Scan for the cell matching the given text and deliver its (X, Y) coordinate at center. 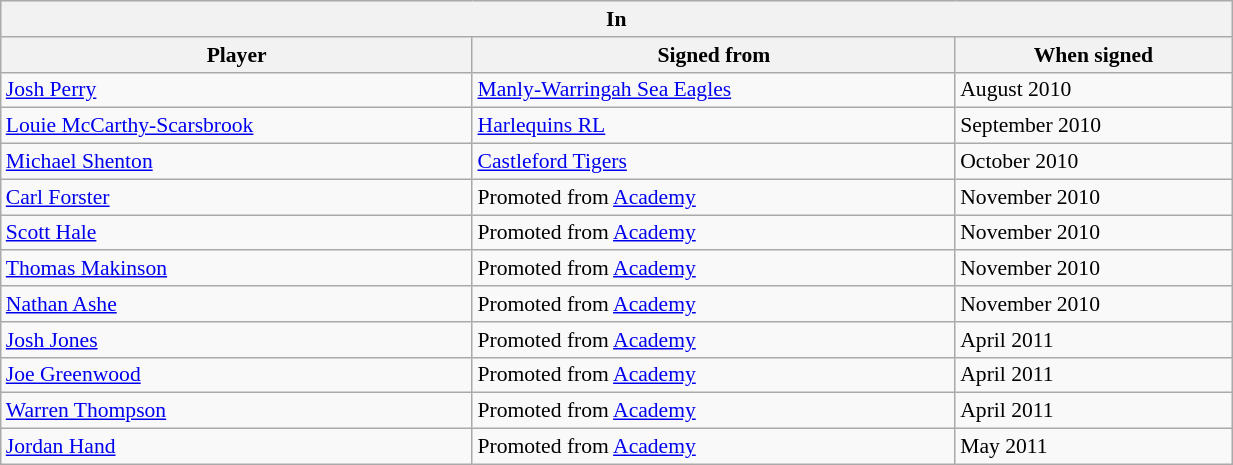
Thomas Makinson (237, 269)
Carl Forster (237, 197)
Josh Perry (237, 90)
Scott Hale (237, 233)
Warren Thompson (237, 411)
Jordan Hand (237, 447)
October 2010 (1093, 162)
Harlequins RL (714, 126)
Player (237, 55)
Michael Shenton (237, 162)
When signed (1093, 55)
Nathan Ashe (237, 304)
Louie McCarthy-Scarsbrook (237, 126)
September 2010 (1093, 126)
May 2011 (1093, 447)
Signed from (714, 55)
In (616, 19)
Joe Greenwood (237, 375)
August 2010 (1093, 90)
Josh Jones (237, 340)
Manly-Warringah Sea Eagles (714, 90)
Castleford Tigers (714, 162)
